Detect which cell encompasses the target text, then output its [x, y] center coordinate. 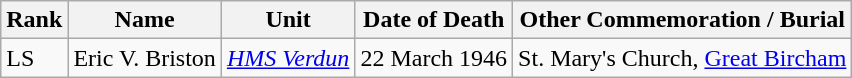
Rank [34, 20]
Eric V. Briston [145, 58]
Date of Death [434, 20]
22 March 1946 [434, 58]
Unit [288, 20]
HMS Verdun [288, 58]
LS [34, 58]
Other Commemoration / Burial [682, 20]
Name [145, 20]
St. Mary's Church, Great Bircham [682, 58]
